Identify which cell holds the provided text, then report its [x, y] central coordinate. 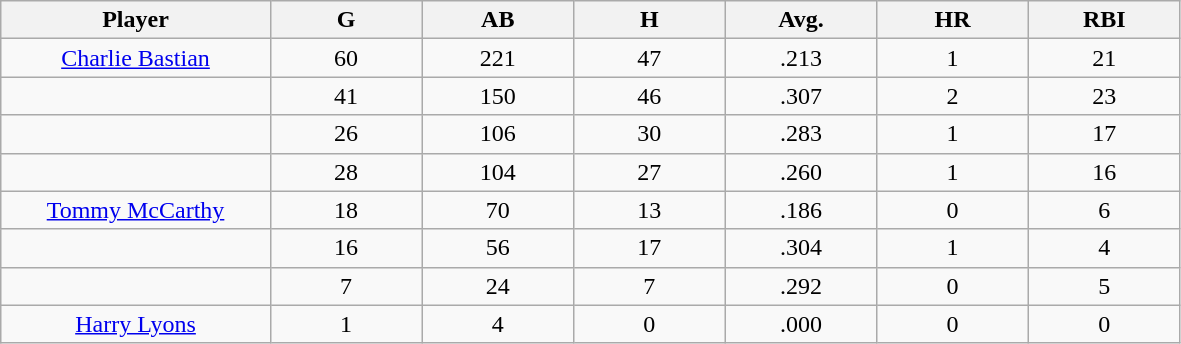
24 [498, 286]
.186 [801, 210]
Harry Lyons [136, 324]
Avg. [801, 20]
Charlie Bastian [136, 58]
46 [650, 96]
106 [498, 134]
RBI [1104, 20]
Tommy McCarthy [136, 210]
.213 [801, 58]
Player [136, 20]
30 [650, 134]
104 [498, 172]
60 [346, 58]
23 [1104, 96]
47 [650, 58]
13 [650, 210]
.260 [801, 172]
70 [498, 210]
.304 [801, 248]
41 [346, 96]
.307 [801, 96]
21 [1104, 58]
.000 [801, 324]
18 [346, 210]
AB [498, 20]
.283 [801, 134]
2 [953, 96]
221 [498, 58]
56 [498, 248]
H [650, 20]
26 [346, 134]
28 [346, 172]
HR [953, 20]
150 [498, 96]
.292 [801, 286]
5 [1104, 286]
G [346, 20]
6 [1104, 210]
27 [650, 172]
